For the text-containing cell, return its midpoint in (X, Y) coordinate format. 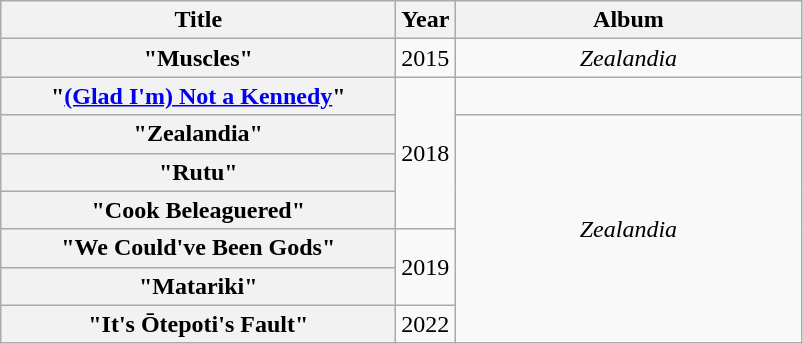
"Zealandia" (198, 134)
2015 (426, 58)
Album (628, 20)
2019 (426, 267)
"Muscles" (198, 58)
"Matariki" (198, 286)
"(Glad I'm) Not a Kennedy" (198, 96)
2022 (426, 324)
2018 (426, 153)
"Cook Beleaguered" (198, 210)
"It's Ōtepoti's Fault" (198, 324)
"Rutu" (198, 172)
Title (198, 20)
"We Could've Been Gods" (198, 248)
Year (426, 20)
